Locate the cell with the specified text and output its [x, y] center coordinate. 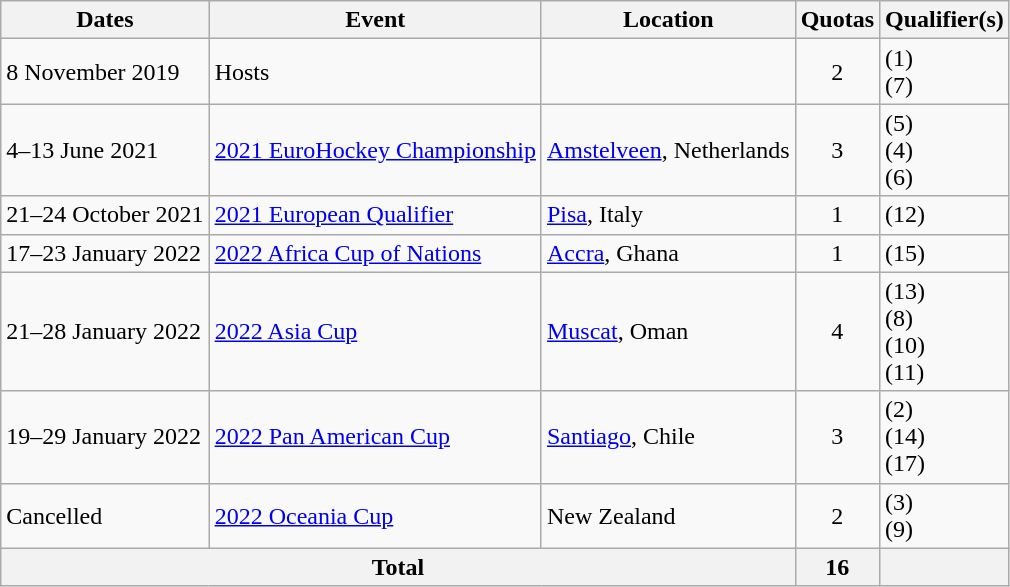
Event [375, 20]
(5) (4) (6) [945, 150]
Santiago, Chile [668, 437]
New Zealand [668, 516]
2022 Africa Cup of Nations [375, 253]
17–23 January 2022 [105, 253]
Total [398, 567]
Qualifier(s) [945, 20]
2021 European Qualifier [375, 215]
Amstelveen, Netherlands [668, 150]
Dates [105, 20]
19–29 January 2022 [105, 437]
2022 Oceania Cup [375, 516]
Hosts [375, 72]
(15) [945, 253]
Accra, Ghana [668, 253]
(13) (8) (10) (11) [945, 332]
4–13 June 2021 [105, 150]
4 [837, 332]
2021 EuroHockey Championship [375, 150]
2022 Asia Cup [375, 332]
21–24 October 2021 [105, 215]
Muscat, Oman [668, 332]
21–28 January 2022 [105, 332]
16 [837, 567]
Cancelled [105, 516]
2022 Pan American Cup [375, 437]
Quotas [837, 20]
8 November 2019 [105, 72]
Pisa, Italy [668, 215]
(3) (9) [945, 516]
(12) [945, 215]
Location [668, 20]
(1) (7) [945, 72]
(2) (14) (17) [945, 437]
